For the text-containing cell, return its midpoint in [x, y] coordinate format. 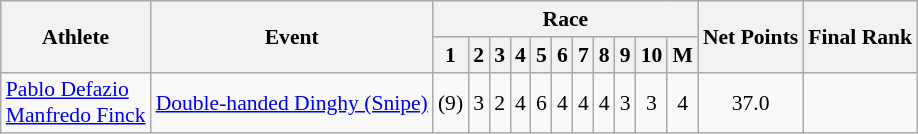
Race [566, 19]
9 [626, 55]
Athlete [76, 36]
1 [450, 55]
5 [542, 55]
7 [584, 55]
Net Points [750, 36]
Double-handed Dinghy (Snipe) [292, 102]
Final Rank [860, 36]
Event [292, 36]
10 [652, 55]
Pablo DefazioManfredo Finck [76, 102]
(9) [450, 102]
8 [604, 55]
M [682, 55]
37.0 [750, 102]
